Determine the [X, Y] coordinate at the center of the cell enclosing the given text.  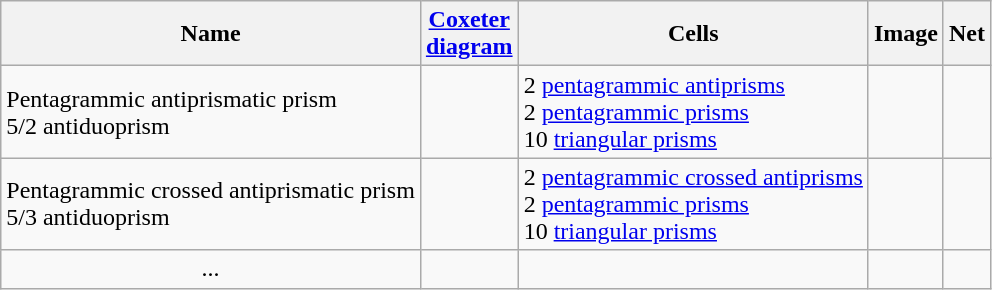
Name [211, 34]
2 pentagrammic crossed antiprisms 2 pentagrammic prisms10 triangular prisms [693, 204]
... [211, 269]
Net [966, 34]
Pentagrammic crossed antiprismatic prism5/3 antiduoprism [211, 204]
2 pentagrammic antiprisms2 pentagrammic prisms10 triangular prisms [693, 112]
Coxeterdiagram [469, 34]
Pentagrammic antiprismatic prism5/2 antiduoprism [211, 112]
Cells [693, 34]
Image [906, 34]
